Pinpoint the cell where the given text exists, returning its [x, y] midpoint coordinate. 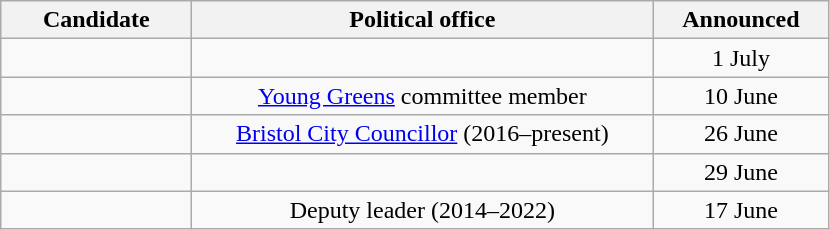
26 June [741, 134]
Political office [422, 20]
1 July [741, 58]
10 June [741, 96]
Deputy leader (2014–2022) [422, 210]
17 June [741, 210]
Announced [741, 20]
Candidate [96, 20]
Young Greens committee member [422, 96]
29 June [741, 172]
Bristol City Councillor (2016–present) [422, 134]
